Find where the given text appears and provide that cell's center as [x, y] coordinate. 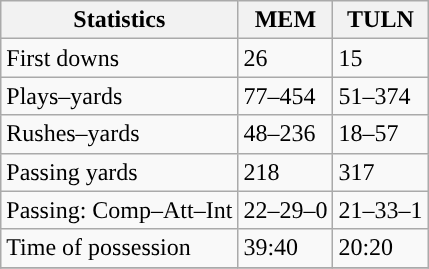
First downs [120, 58]
218 [286, 172]
MEM [286, 20]
TULN [380, 20]
Plays–yards [120, 96]
18–57 [380, 134]
Time of possession [120, 248]
48–236 [286, 134]
22–29–0 [286, 210]
Passing: Comp–Att–Int [120, 210]
Passing yards [120, 172]
317 [380, 172]
77–454 [286, 96]
26 [286, 58]
21–33–1 [380, 210]
15 [380, 58]
51–374 [380, 96]
20:20 [380, 248]
39:40 [286, 248]
Rushes–yards [120, 134]
Statistics [120, 20]
